Return [x, y] of the center of cell containing provided text 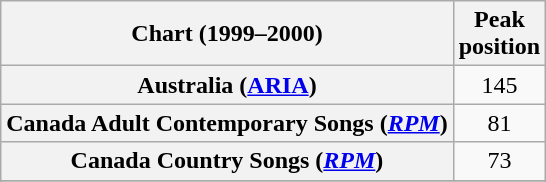
73 [499, 161]
145 [499, 85]
Canada Adult Contemporary Songs (RPM) [227, 123]
Peakposition [499, 34]
81 [499, 123]
Canada Country Songs (RPM) [227, 161]
Australia (ARIA) [227, 85]
Chart (1999–2000) [227, 34]
